For the text-containing cell, return its midpoint in [x, y] coordinate format. 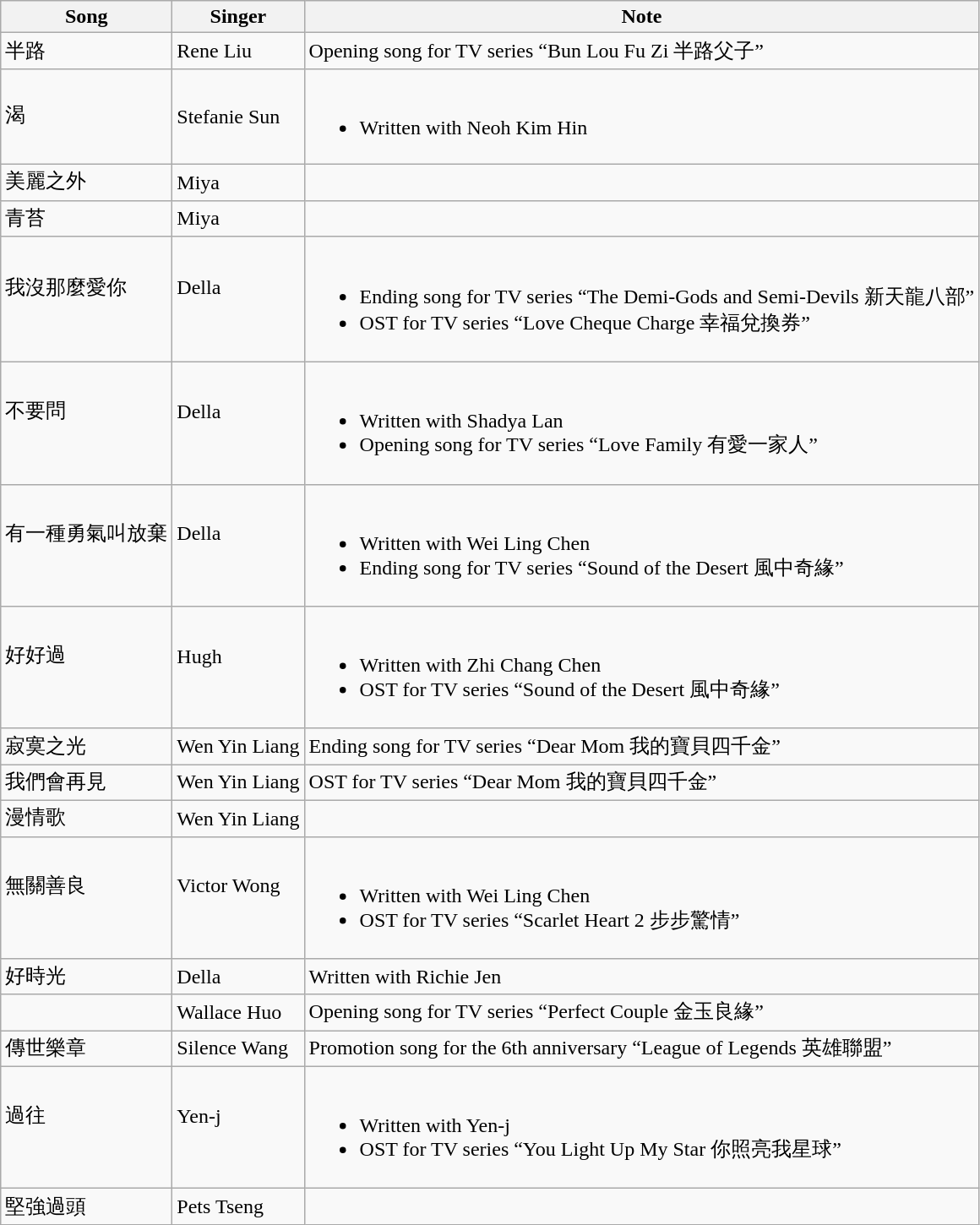
Written with Richie Jen [642, 977]
Silence Wang [238, 1049]
好時光 [86, 977]
Promotion song for the 6th anniversary “League of Legends 英雄聯盟” [642, 1049]
Yen-j [238, 1127]
我沒那麼愛你 [86, 299]
Song [86, 17]
傳世樂章 [86, 1049]
美麗之外 [86, 182]
Written with Wei Ling ChenOST for TV series “Scarlet Heart 2 步步驚情” [642, 897]
Written with Yen-jOST for TV series “You Light Up My Star 你照亮我星球” [642, 1127]
Note [642, 17]
無關善良 [86, 897]
Written with Neoh Kim Hin [642, 117]
Opening song for TV series “Bun Lou Fu Zi 半路父子” [642, 51]
不要問 [86, 424]
Singer [238, 17]
Written with Wei Ling ChenEnding song for TV series “Sound of the Desert 風中奇緣” [642, 546]
堅強過頭 [86, 1206]
寂寞之光 [86, 747]
Stefanie Sun [238, 117]
Rene Liu [238, 51]
Written with Shadya LanOpening song for TV series “Love Family 有愛一家人” [642, 424]
青苔 [86, 218]
Written with Zhi Chang ChenOST for TV series “Sound of the Desert 風中奇緣” [642, 667]
過往 [86, 1127]
我們會再見 [86, 782]
好好過 [86, 667]
OST for TV series “Dear Mom 我的寶貝四千金” [642, 782]
渴 [86, 117]
Victor Wong [238, 897]
Wallace Huo [238, 1012]
有一種勇氣叫放棄 [86, 546]
漫情歌 [86, 818]
Pets Tseng [238, 1206]
Ending song for TV series “Dear Mom 我的寶貝四千金” [642, 747]
Hugh [238, 667]
Ending song for TV series “The Demi-Gods and Semi-Devils 新天龍八部”OST for TV series “Love Cheque Charge 幸福兌換券” [642, 299]
Opening song for TV series “Perfect Couple 金玉良緣” [642, 1012]
半路 [86, 51]
